Find where the given text appears and provide that cell's center as [x, y] coordinate. 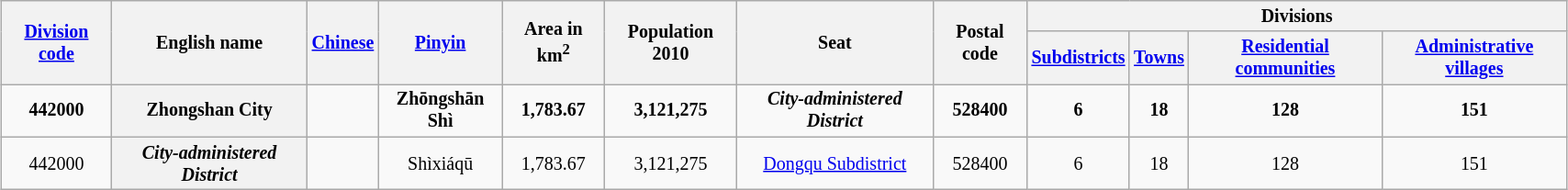
Division code [57, 42]
Seat [835, 42]
Area in km2 [553, 42]
Subdistricts [1079, 59]
Divisions [1297, 17]
Towns [1159, 59]
Population 2010 [670, 42]
Zhōngshān Shì [441, 110]
English name [209, 42]
Administrative villages [1474, 59]
Dongqu Subdistrict [835, 163]
Residential communities [1285, 59]
Postal code [980, 42]
Zhongshan City [209, 110]
Chinese [343, 42]
Shìxiáqū [441, 163]
Pinyin [441, 42]
